Scan for the cell matching the given text and deliver its [X, Y] coordinate at center. 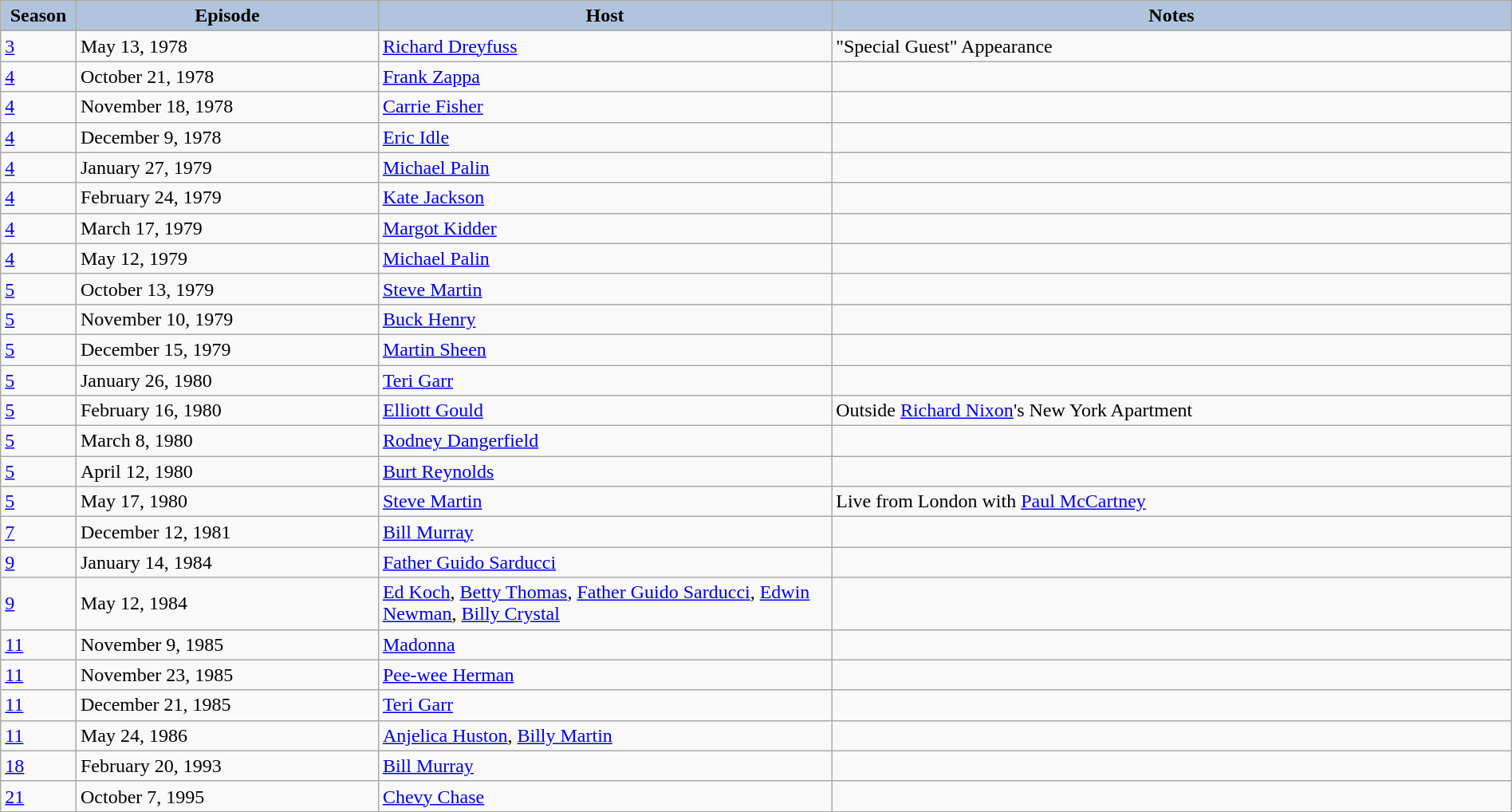
March 17, 1979 [226, 228]
February 24, 1979 [226, 198]
Notes [1172, 16]
October 21, 1978 [226, 77]
Eric Idle [604, 137]
Burt Reynolds [604, 471]
Season [38, 16]
March 8, 1980 [226, 441]
Kate Jackson [604, 198]
November 23, 1985 [226, 675]
Frank Zappa [604, 77]
May 13, 1978 [226, 46]
January 27, 1979 [226, 168]
Host [604, 16]
Outside Richard Nixon's New York Apartment [1172, 411]
November 9, 1985 [226, 644]
December 21, 1985 [226, 705]
Madonna [604, 644]
December 9, 1978 [226, 137]
February 16, 1980 [226, 411]
Episode [226, 16]
Elliott Gould [604, 411]
Rodney Dangerfield [604, 441]
Richard Dreyfuss [604, 46]
21 [38, 796]
December 12, 1981 [226, 532]
May 12, 1979 [226, 258]
Buck Henry [604, 319]
Anjelica Huston, Billy Martin [604, 735]
Margot Kidder [604, 228]
October 13, 1979 [226, 289]
Chevy Chase [604, 796]
18 [38, 766]
May 24, 1986 [226, 735]
May 12, 1984 [226, 603]
7 [38, 532]
3 [38, 46]
May 17, 1980 [226, 502]
November 10, 1979 [226, 319]
Father Guido Sarducci [604, 562]
January 14, 1984 [226, 562]
April 12, 1980 [226, 471]
February 20, 1993 [226, 766]
December 15, 1979 [226, 349]
Carrie Fisher [604, 107]
January 26, 1980 [226, 380]
Live from London with Paul McCartney [1172, 502]
"Special Guest" Appearance [1172, 46]
October 7, 1995 [226, 796]
November 18, 1978 [226, 107]
Martin Sheen [604, 349]
Pee-wee Herman [604, 675]
Ed Koch, Betty Thomas, Father Guido Sarducci, Edwin Newman, Billy Crystal [604, 603]
